Detect which cell encompasses the target text, then output its [X, Y] center coordinate. 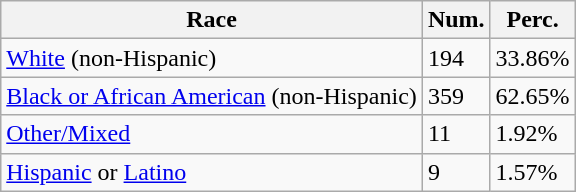
9 [456, 172]
11 [456, 134]
1.92% [532, 134]
194 [456, 58]
Perc. [532, 20]
62.65% [532, 96]
Hispanic or Latino [212, 172]
Num. [456, 20]
359 [456, 96]
White (non-Hispanic) [212, 58]
1.57% [532, 172]
Race [212, 20]
33.86% [532, 58]
Other/Mixed [212, 134]
Black or African American (non-Hispanic) [212, 96]
